Detect which cell encompasses the target text, then output its (x, y) center coordinate. 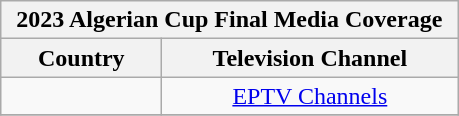
Country (82, 58)
Television Channel (310, 58)
EPTV Channels (310, 96)
2023 Algerian Cup Final Media Coverage (230, 20)
